Return (X, Y) of the center of cell containing provided text 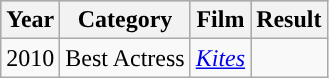
2010 (30, 58)
Best Actress (125, 58)
Kites (220, 58)
Category (125, 20)
Result (289, 20)
Year (30, 20)
Film (220, 20)
